Output the (X, Y) coordinate of the center of the cell containing the given text.  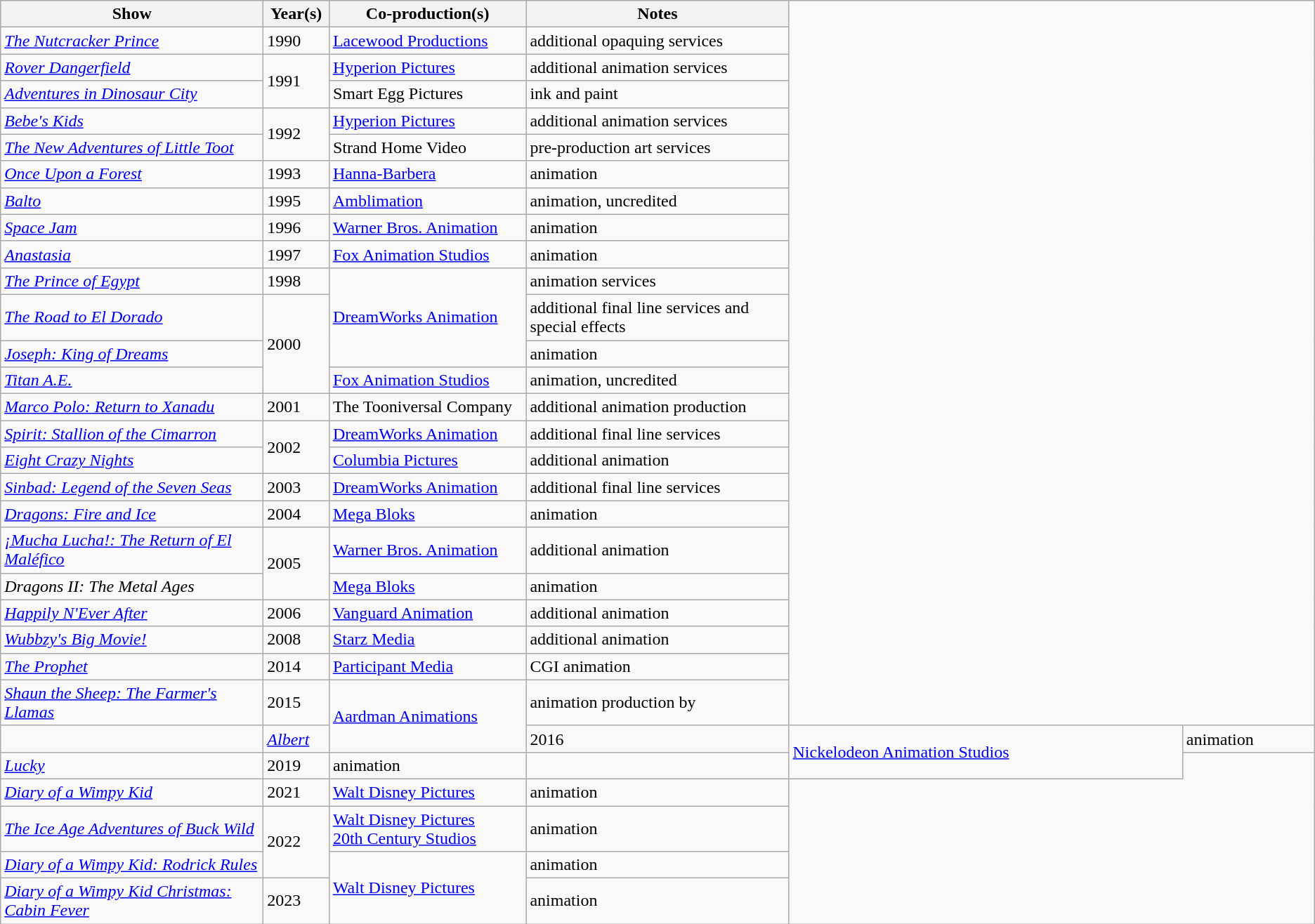
additional opaquing services (657, 41)
2023 (296, 902)
animation services (657, 281)
2001 (296, 407)
Diary of a Wimpy Kid (132, 792)
Dragons: Fire and Ice (132, 514)
1992 (296, 134)
2004 (296, 514)
Shaun the Sheep: The Farmer's Llamas (132, 702)
1990 (296, 41)
2005 (296, 563)
Co-production(s) (427, 14)
additional final line services and special effects (657, 317)
The Prophet (132, 666)
Anastasia (132, 254)
2002 (296, 447)
Dragons II: The Metal Ages (132, 586)
2021 (296, 792)
pre-production art services (657, 147)
2022 (296, 843)
1993 (296, 174)
2016 (657, 739)
2019 (296, 765)
Wubbzy's Big Movie! (132, 640)
1998 (296, 281)
The Prince of Egypt (132, 281)
2015 (296, 702)
Strand Home Video (427, 147)
1996 (296, 227)
Smart Egg Pictures (427, 94)
Year(s) (296, 14)
Amblimation (427, 201)
Bebe's Kids (132, 121)
The Ice Age Adventures of Buck Wild (132, 829)
¡Mucha Lucha!: The Return of El Maléfico (132, 550)
Titan A.E. (132, 381)
Sinbad: Legend of the Seven Seas (132, 487)
Spirit: Stallion of the Cimarron (132, 434)
Balto (132, 201)
The New Adventures of Little Toot (132, 147)
1995 (296, 201)
Show (132, 14)
2003 (296, 487)
Participant Media (427, 666)
2006 (296, 613)
The Tooniversal Company (427, 407)
Hanna-Barbera (427, 174)
Lucky (132, 765)
ink and paint (657, 94)
The Nutcracker Prince (132, 41)
2000 (296, 344)
animation production by (657, 702)
Vanguard Animation (427, 613)
Aardman Animations (427, 716)
Lacewood Productions (427, 41)
Columbia Pictures (427, 461)
The Road to El Dorado (132, 317)
Happily N'Ever After (132, 613)
Nickelodeon Animation Studios (986, 752)
CGI animation (657, 666)
Diary of a Wimpy Kid: Rodrick Rules (132, 865)
2008 (296, 640)
Marco Polo: Return to Xanadu (132, 407)
1997 (296, 254)
Joseph: King of Dreams (132, 353)
Rover Dangerfield (132, 67)
Notes (657, 14)
Once Upon a Forest (132, 174)
Space Jam (132, 227)
Walt Disney Pictures20th Century Studios (427, 829)
Diary of a Wimpy Kid Christmas: Cabin Fever (132, 902)
Albert (296, 739)
Adventures in Dinosaur City (132, 94)
Eight Crazy Nights (132, 461)
2014 (296, 666)
Starz Media (427, 640)
1991 (296, 81)
additional animation production (657, 407)
